Capture the cell that displays the provided text and extract its [x, y] central coordinate. 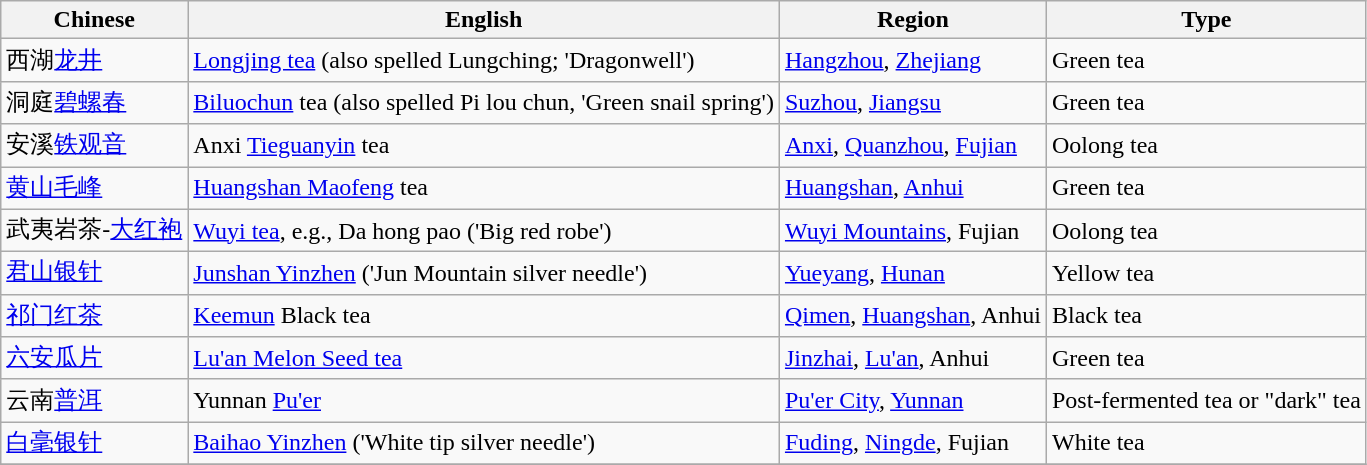
云南普洱 [94, 400]
Anxi, Quanzhou, Fujian [912, 146]
武夷岩茶-大红袍 [94, 230]
Huangshan Maofeng tea [484, 188]
Yellow tea [1206, 274]
Keemun Black tea [484, 316]
Chinese [94, 20]
洞庭碧螺春 [94, 102]
Qimen, Huangshan, Anhui [912, 316]
Anxi Tieguanyin tea [484, 146]
安溪铁观音 [94, 146]
祁门红茶 [94, 316]
Post-fermented tea or "dark" tea [1206, 400]
Fuding, Ningde, Fujian [912, 444]
西湖龙井 [94, 60]
Huangshan, Anhui [912, 188]
白毫银针 [94, 444]
Longjing tea (also spelled Lungching; 'Dragonwell') [484, 60]
Type [1206, 20]
君山银针 [94, 274]
Hangzhou, Zhejiang [912, 60]
Black tea [1206, 316]
Lu'an Melon Seed tea [484, 358]
Wuyi tea, e.g., Da hong pao ('Big red robe') [484, 230]
Yueyang, Hunan [912, 274]
Suzhou, Jiangsu [912, 102]
English [484, 20]
六安瓜片 [94, 358]
Region [912, 20]
Yunnan Pu'er [484, 400]
White tea [1206, 444]
Baihao Yinzhen ('White tip silver needle') [484, 444]
Wuyi Mountains, Fujian [912, 230]
Jinzhai, Lu'an, Anhui [912, 358]
Biluochun tea (also spelled Pi lou chun, 'Green snail spring') [484, 102]
黄山毛峰 [94, 188]
Pu'er City, Yunnan [912, 400]
Junshan Yinzhen ('Jun Mountain silver needle') [484, 274]
